Search for the cell housing the specified text and yield its [X, Y] center coordinate. 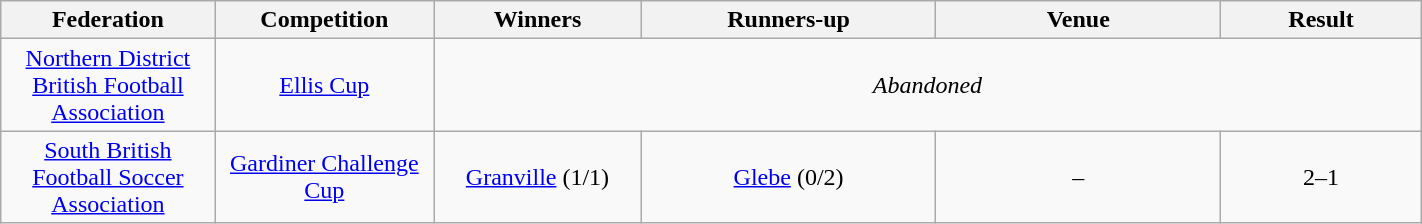
Runners-up [788, 20]
South British Football Soccer Association [108, 177]
– [1078, 177]
Federation [108, 20]
Granville (1/1) [538, 177]
Northern District British Football Association [108, 85]
Result [1321, 20]
Competition [324, 20]
Winners [538, 20]
Abandoned [928, 85]
Ellis Cup [324, 85]
Glebe (0/2) [788, 177]
Venue [1078, 20]
2–1 [1321, 177]
Gardiner Challenge Cup [324, 177]
